From the cell containing the given text, extract its center point as [X, Y] coordinate. 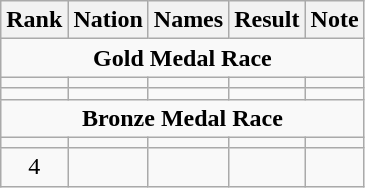
Note [334, 20]
Bronze Medal Race [182, 118]
Result [267, 20]
Rank [34, 20]
4 [34, 167]
Nation [108, 20]
Names [188, 20]
Gold Medal Race [182, 58]
